Provide the (X, Y) coordinate of the cell's center where the given text is located.  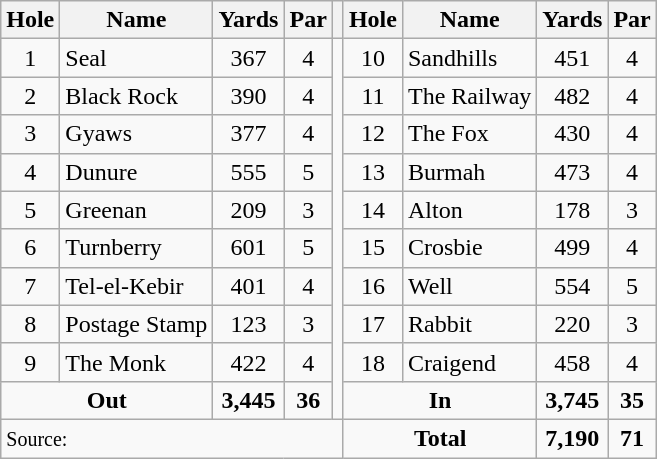
Postage Stamp (136, 324)
3,745 (572, 400)
178 (572, 210)
6 (30, 248)
Alton (469, 210)
Total (440, 438)
Burmah (469, 172)
209 (248, 210)
16 (372, 286)
The Fox (469, 134)
35 (632, 400)
9 (30, 362)
1 (30, 58)
Source: (172, 438)
Well (469, 286)
17 (372, 324)
Turnberry (136, 248)
3,445 (248, 400)
11 (372, 96)
Craigend (469, 362)
451 (572, 58)
18 (372, 362)
377 (248, 134)
Dunure (136, 172)
Crosbie (469, 248)
390 (248, 96)
2 (30, 96)
220 (572, 324)
Seal (136, 58)
14 (372, 210)
499 (572, 248)
Greenan (136, 210)
123 (248, 324)
71 (632, 438)
Sandhills (469, 58)
Tel-el-Kebir (136, 286)
The Railway (469, 96)
422 (248, 362)
482 (572, 96)
10 (372, 58)
Black Rock (136, 96)
In (440, 400)
12 (372, 134)
401 (248, 286)
601 (248, 248)
36 (308, 400)
554 (572, 286)
15 (372, 248)
Rabbit (469, 324)
13 (372, 172)
Out (107, 400)
Gyaws (136, 134)
The Monk (136, 362)
8 (30, 324)
458 (572, 362)
430 (572, 134)
367 (248, 58)
473 (572, 172)
7,190 (572, 438)
555 (248, 172)
7 (30, 286)
